Provide the [x, y] coordinate of the cell's center where the given text is located.  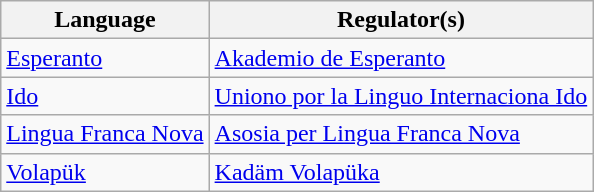
Kadäm Volapüka [401, 172]
Ido [105, 96]
Akademio de Esperanto [401, 58]
Lingua Franca Nova [105, 134]
Volapük [105, 172]
Esperanto [105, 58]
Language [105, 20]
Uniono por la Linguo Internaciona Ido [401, 96]
Asosia per Lingua Franca Nova [401, 134]
Regulator(s) [401, 20]
